Capture the cell that displays the provided text and extract its (X, Y) central coordinate. 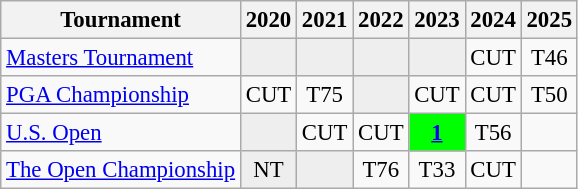
T50 (549, 95)
PGA Championship (121, 95)
2020 (268, 20)
The Open Championship (121, 170)
NT (268, 170)
Tournament (121, 20)
2024 (493, 20)
2022 (381, 20)
2021 (325, 20)
T33 (437, 170)
Masters Tournament (121, 58)
T56 (493, 133)
T75 (325, 95)
2025 (549, 20)
T76 (381, 170)
T46 (549, 58)
U.S. Open (121, 133)
1 (437, 133)
2023 (437, 20)
